Return [x, y] of the center of cell containing provided text 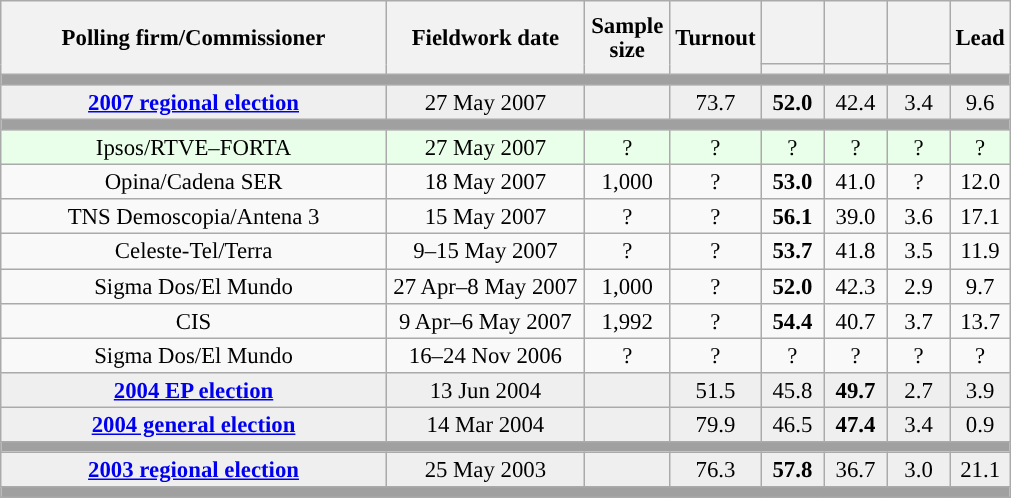
0.9 [980, 424]
TNS Demoscopia/Antena 3 [194, 218]
39.0 [856, 218]
73.7 [716, 102]
3.7 [918, 320]
41.8 [856, 252]
2003 regional election [194, 470]
76.3 [716, 470]
17.1 [980, 218]
CIS [194, 320]
11.9 [980, 252]
2.7 [918, 390]
53.0 [792, 182]
2.9 [918, 286]
Fieldwork date [485, 38]
14 Mar 2004 [485, 424]
41.0 [856, 182]
57.8 [792, 470]
Turnout [716, 38]
16–24 Nov 2006 [485, 356]
12.0 [980, 182]
15 May 2007 [485, 218]
2004 EP election [194, 390]
Celeste-Tel/Terra [194, 252]
49.7 [856, 390]
Ipsos/RTVE–FORTA [194, 148]
Opina/Cadena SER [194, 182]
53.7 [792, 252]
13.7 [980, 320]
21.1 [980, 470]
Sample size [627, 38]
25 May 2003 [485, 470]
Lead [980, 38]
3.9 [980, 390]
54.4 [792, 320]
3.6 [918, 218]
3.5 [918, 252]
9.6 [980, 102]
9–15 May 2007 [485, 252]
1,992 [627, 320]
45.8 [792, 390]
40.7 [856, 320]
47.4 [856, 424]
Polling firm/Commissioner [194, 38]
36.7 [856, 470]
2007 regional election [194, 102]
56.1 [792, 218]
27 Apr–8 May 2007 [485, 286]
9 Apr–6 May 2007 [485, 320]
13 Jun 2004 [485, 390]
2004 general election [194, 424]
3.0 [918, 470]
51.5 [716, 390]
9.7 [980, 286]
46.5 [792, 424]
42.3 [856, 286]
42.4 [856, 102]
18 May 2007 [485, 182]
79.9 [716, 424]
